Capture the cell that displays the provided text and extract its [x, y] central coordinate. 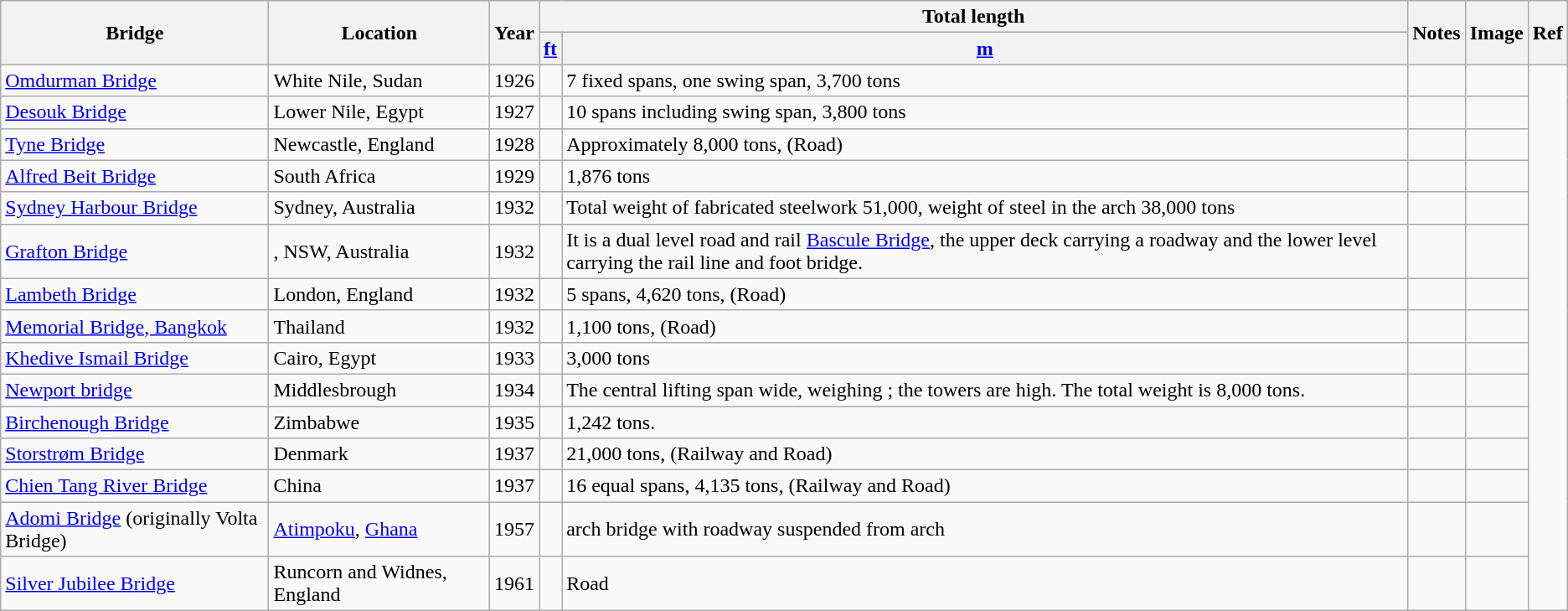
It is a dual level road and rail Bascule Bridge, the upper deck carrying a roadway and the lower level carrying the rail line and foot bridge. [985, 251]
Middlesbrough [379, 390]
Sydney, Australia [379, 208]
Atimpoku, Ghana [379, 530]
White Nile, Sudan [379, 80]
Sydney Harbour Bridge [135, 208]
Cairo, Egypt [379, 358]
Chien Tang River Bridge [135, 486]
1933 [514, 358]
Khedive Ismail Bridge [135, 358]
5 spans, 4,620 tons, (Road) [985, 294]
ft [551, 49]
Thailand [379, 326]
Total length [973, 17]
Tyne Bridge [135, 144]
1929 [514, 176]
Adomi Bridge (originally Volta Bridge) [135, 530]
3,000 tons [985, 358]
arch bridge with roadway suspended from arch [985, 530]
21,000 tons, (Railway and Road) [985, 454]
1957 [514, 530]
Desouk Bridge [135, 112]
Omdurman Bridge [135, 80]
Ref [1548, 33]
1928 [514, 144]
1927 [514, 112]
Lambeth Bridge [135, 294]
1926 [514, 80]
Notes [1436, 33]
Zimbabwe [379, 422]
1,242 tons. [985, 422]
The central lifting span wide, weighing ; the towers are high. The total weight is 8,000 tons. [985, 390]
10 spans including swing span, 3,800 tons [985, 112]
Storstrøm Bridge [135, 454]
Approximately 8,000 tons, (Road) [985, 144]
1934 [514, 390]
m [985, 49]
16 equal spans, 4,135 tons, (Railway and Road) [985, 486]
Grafton Bridge [135, 251]
China [379, 486]
, NSW, Australia [379, 251]
Silver Jubilee Bridge [135, 583]
1,876 tons [985, 176]
Bridge [135, 33]
Denmark [379, 454]
1,100 tons, (Road) [985, 326]
Road [985, 583]
1935 [514, 422]
Location [379, 33]
Lower Nile, Egypt [379, 112]
Runcorn and Widnes, England [379, 583]
1961 [514, 583]
South Africa [379, 176]
Memorial Bridge, Bangkok [135, 326]
Year [514, 33]
Newport bridge [135, 390]
Birchenough Bridge [135, 422]
Alfred Beit Bridge [135, 176]
Image [1496, 33]
7 fixed spans, one swing span, 3,700 tons [985, 80]
Newcastle, England [379, 144]
Total weight of fabricated steelwork 51,000, weight of steel in the arch 38,000 tons [985, 208]
London, England [379, 294]
